Determine the [x, y] coordinate at the center of the cell enclosing the given text.  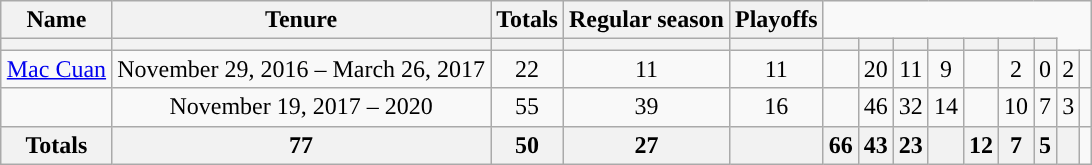
5 [1046, 145]
Playoffs [776, 20]
32 [910, 107]
23 [910, 145]
14 [946, 107]
77 [302, 145]
9 [946, 69]
Mac Cuan [56, 69]
22 [528, 69]
November 29, 2016 – March 26, 2017 [302, 69]
November 19, 2017 – 2020 [302, 107]
Regular season [646, 20]
Tenure [302, 20]
10 [1016, 107]
66 [840, 145]
55 [528, 107]
20 [876, 69]
43 [876, 145]
27 [646, 145]
16 [776, 107]
0 [1046, 69]
Name [56, 20]
3 [1068, 107]
50 [528, 145]
39 [646, 107]
46 [876, 107]
12 [980, 145]
